Capture the cell that displays the provided text and extract its (X, Y) central coordinate. 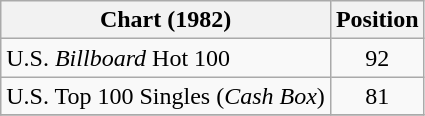
92 (377, 58)
81 (377, 96)
Position (377, 20)
U.S. Top 100 Singles (Cash Box) (166, 96)
U.S. Billboard Hot 100 (166, 58)
Chart (1982) (166, 20)
